Scan for the cell matching the given text and deliver its (X, Y) coordinate at center. 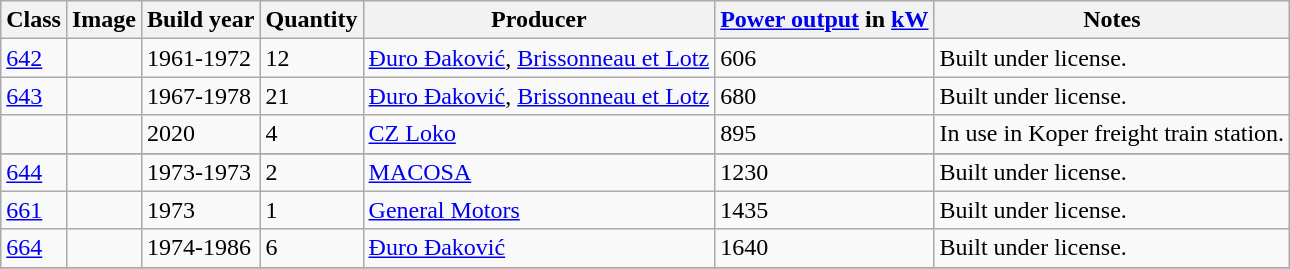
Đuro Đaković (539, 248)
12 (312, 58)
Power output in kW (824, 20)
In use in Koper freight train station. (1112, 134)
1 (312, 210)
2020 (201, 134)
895 (824, 134)
643 (34, 96)
General Motors (539, 210)
664 (34, 248)
6 (312, 248)
Producer (539, 20)
642 (34, 58)
Quantity (312, 20)
1974-1986 (201, 248)
680 (824, 96)
1973-1973 (201, 172)
21 (312, 96)
4 (312, 134)
Build year (201, 20)
1640 (824, 248)
MACOSA (539, 172)
644 (34, 172)
Image (104, 20)
1961-1972 (201, 58)
Notes (1112, 20)
Class (34, 20)
606 (824, 58)
1230 (824, 172)
1967-1978 (201, 96)
1435 (824, 210)
CZ Loko (539, 134)
2 (312, 172)
661 (34, 210)
1973 (201, 210)
